Capture the cell that displays the provided text and extract its (X, Y) central coordinate. 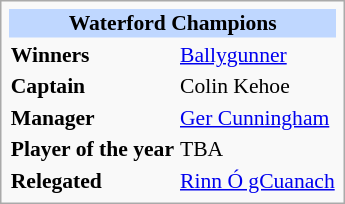
Waterford Champions (172, 23)
Winners (92, 54)
Colin Kehoe (257, 86)
Ger Cunningham (257, 117)
TBA (257, 149)
Manager (92, 117)
Player of the year (92, 149)
Relegated (92, 180)
Rinn Ó gCuanach (257, 180)
Captain (92, 86)
Ballygunner (257, 54)
